Pinpoint the cell where the given text exists, returning its [X, Y] midpoint coordinate. 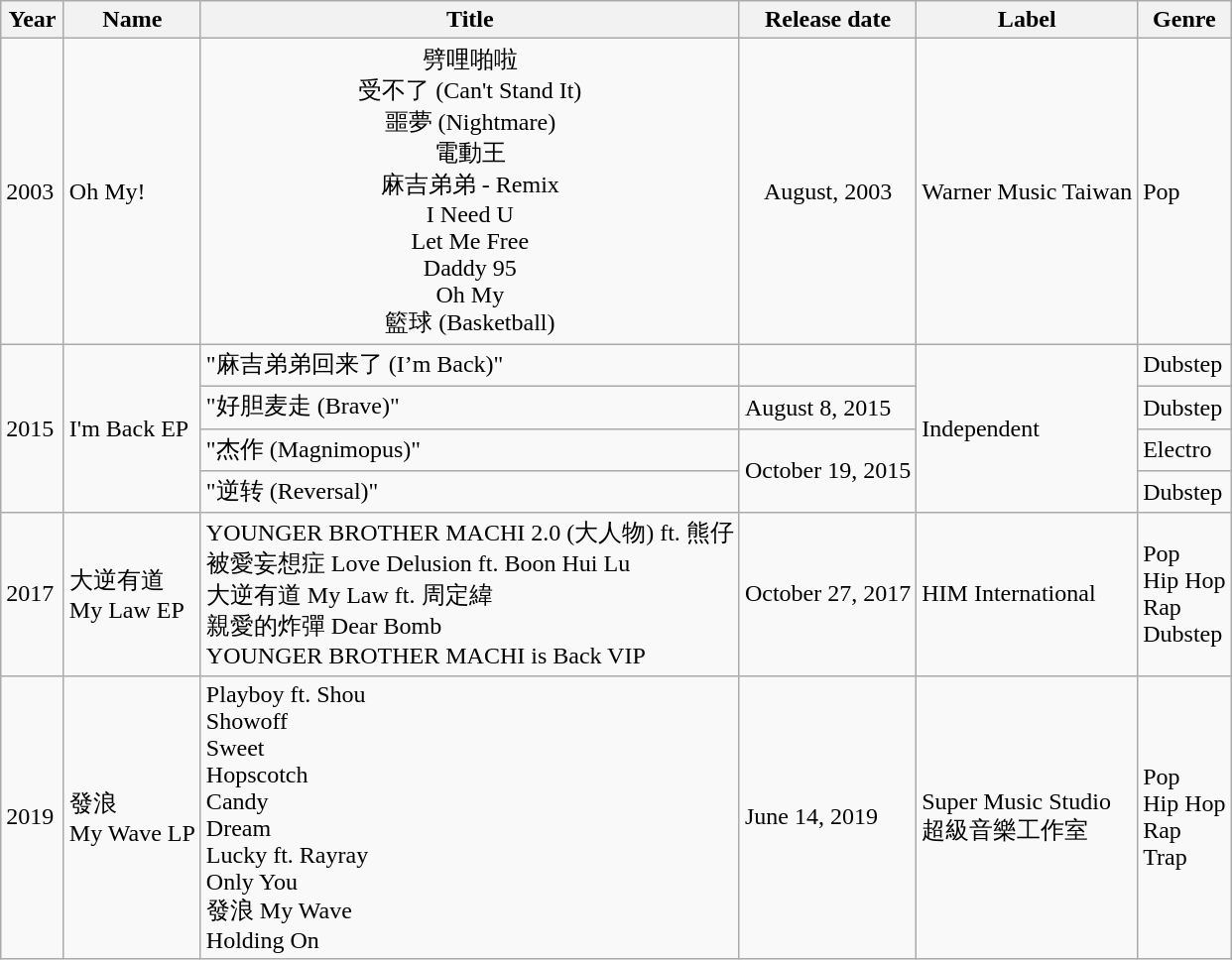
Independent [1028, 428]
Label [1028, 20]
2019 [33, 817]
Name [132, 20]
2017 [33, 594]
"麻吉弟弟回来了 (I’m Back)" [470, 365]
Pop [1184, 191]
October 19, 2015 [827, 470]
HIM International [1028, 594]
發浪My Wave LP [132, 817]
大逆有道My Law EP [132, 594]
2003 [33, 191]
Super Music Studio超級音樂工作室 [1028, 817]
Release date [827, 20]
October 27, 2017 [827, 594]
June 14, 2019 [827, 817]
August 8, 2015 [827, 407]
PopHip HopRapTrap [1184, 817]
Oh My! [132, 191]
Playboy ft. ShouShowoffSweetHopscotchCandyDreamLucky ft. RayrayOnly You發浪 My WaveHolding On [470, 817]
劈哩啪啦受不了 (Can't Stand It)噩夢 (Nightmare)電動王麻吉弟弟 - RemixI Need ULet Me FreeDaddy 95Oh My籃球 (Basketball) [470, 191]
Genre [1184, 20]
YOUNGER BROTHER MACHI 2.0 (大人物) ft. 熊仔被愛妄想症 Love Delusion ft. Boon Hui Lu大逆有道 My Law ft. 周定緯親愛的炸彈 Dear BombYOUNGER BROTHER MACHI is Back VIP [470, 594]
"好胆麦走 (Brave)" [470, 407]
"逆转 (Reversal)" [470, 492]
PopHip HopRapDubstep [1184, 594]
2015 [33, 428]
August, 2003 [827, 191]
Warner Music Taiwan [1028, 191]
Title [470, 20]
Electro [1184, 450]
"杰作 (Magnimopus)" [470, 450]
I'm Back EP [132, 428]
Year [33, 20]
